Provide the (x, y) coordinate of the cell's center where the given text is located.  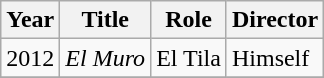
Role (189, 20)
El Tila (189, 58)
Director (274, 20)
El Muro (106, 58)
Year (30, 20)
Title (106, 20)
2012 (30, 58)
Himself (274, 58)
